Scan for the cell matching the given text and deliver its (X, Y) coordinate at center. 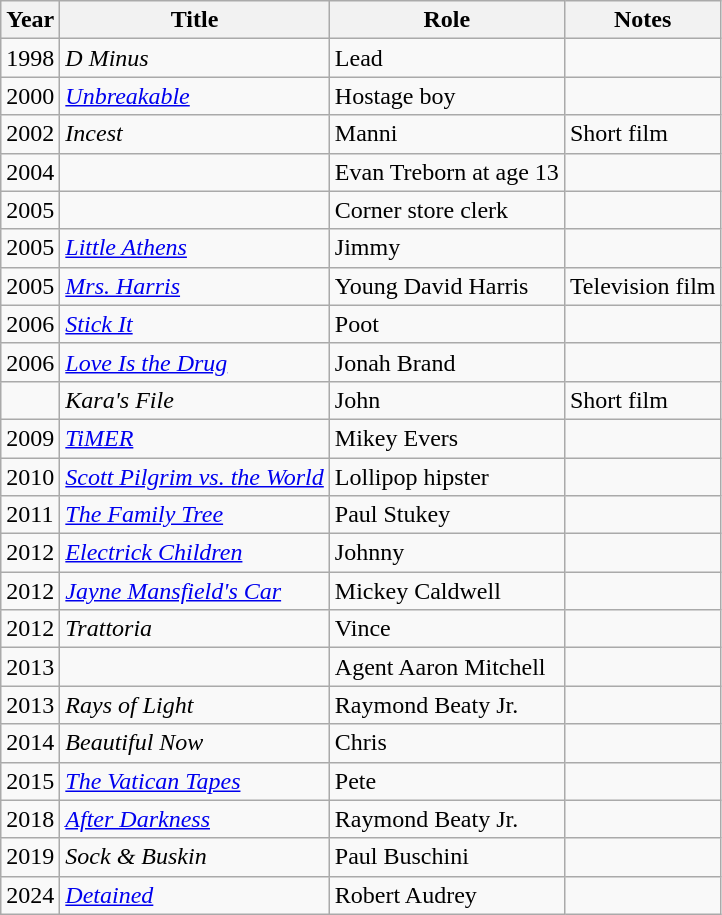
Trattoria (195, 629)
Evan Treborn at age 13 (446, 172)
Poot (446, 324)
2024 (30, 895)
Chris (446, 743)
Johnny (446, 553)
Television film (642, 286)
Jonah Brand (446, 362)
2000 (30, 96)
Jimmy (446, 248)
Title (195, 20)
2010 (30, 477)
Incest (195, 134)
Paul Buschini (446, 857)
Rays of Light (195, 705)
The Vatican Tapes (195, 781)
Beautiful Now (195, 743)
Lollipop hipster (446, 477)
Paul Stukey (446, 515)
Lead (446, 58)
Year (30, 20)
2019 (30, 857)
Unbreakable (195, 96)
Scott Pilgrim vs. the World (195, 477)
2018 (30, 819)
TiMER (195, 438)
Robert Audrey (446, 895)
Manni (446, 134)
Pete (446, 781)
D Minus (195, 58)
The Family Tree (195, 515)
Detained (195, 895)
Mickey Caldwell (446, 591)
1998 (30, 58)
Sock & Buskin (195, 857)
Little Athens (195, 248)
Kara's File (195, 400)
2004 (30, 172)
Corner store clerk (446, 210)
2014 (30, 743)
Agent Aaron Mitchell (446, 667)
John (446, 400)
2011 (30, 515)
After Darkness (195, 819)
Role (446, 20)
2002 (30, 134)
Stick It (195, 324)
Notes (642, 20)
Mikey Evers (446, 438)
2015 (30, 781)
Vince (446, 629)
Jayne Mansfield's Car (195, 591)
2009 (30, 438)
Electrick Children (195, 553)
Young David Harris (446, 286)
Mrs. Harris (195, 286)
Hostage boy (446, 96)
Love Is the Drug (195, 362)
